From the cell containing the given text, extract its center point as (X, Y) coordinate. 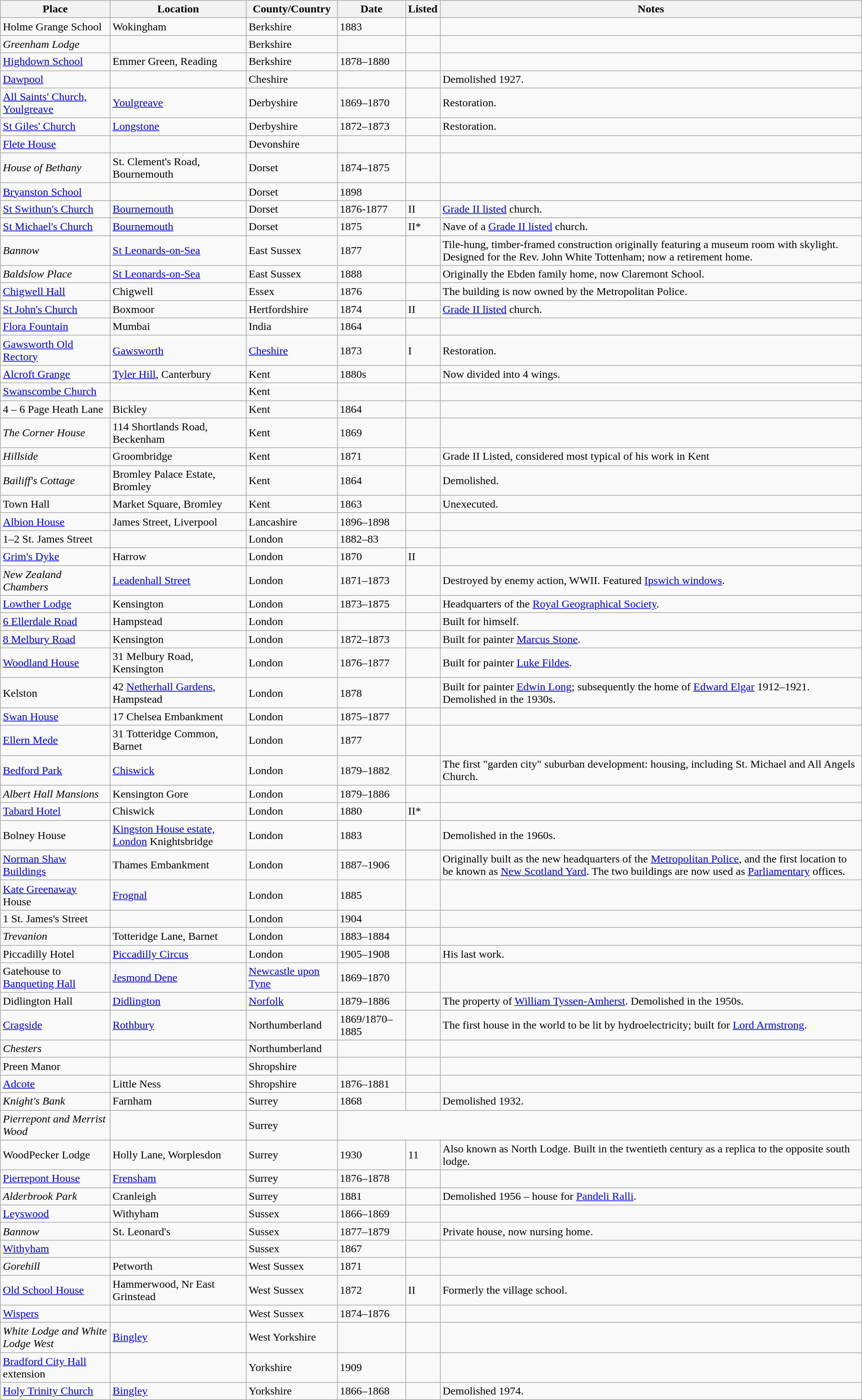
Bickley (178, 409)
Tyler Hill, Canterbury (178, 374)
Alcroft Grange (55, 374)
1878–1880 (372, 62)
Demolished 1956 – house for Pandeli Ralli. (651, 1196)
Frensham (178, 1179)
Grade II Listed, considered most typical of his work in Kent (651, 457)
Alderbrook Park (55, 1196)
Hampstead (178, 622)
Demolished. (651, 480)
The first "garden city" suburban development: housing, including St. Michael and All Angels Church. (651, 770)
1885 (372, 895)
Bradford City Hall extension (55, 1368)
Demolished 1932. (651, 1101)
Leadenhall Street (178, 580)
Chesters (55, 1049)
St John's Church (55, 309)
India (292, 327)
1866–1869 (372, 1214)
Piccadilly Circus (178, 954)
1871–1873 (372, 580)
1873 (372, 351)
New Zealand Chambers (55, 580)
1873–1875 (372, 604)
1875 (372, 226)
31 Melbury Road, Kensington (178, 663)
Groombridge (178, 457)
Holy Trinity Church (55, 1391)
1 St. James's Street (55, 919)
All Saints' Church, Youlgreave (55, 103)
1905–1908 (372, 954)
Cranleigh (178, 1196)
1874–1876 (372, 1314)
Hammerwood, Nr East Grinstead (178, 1290)
St Michael's Church (55, 226)
Little Ness (178, 1084)
St. Clement's Road, Bournemouth (178, 168)
West Yorkshire (292, 1337)
1869 (372, 433)
Nave of a Grade II listed church. (651, 226)
1–2 St. James Street (55, 539)
Swanscombe Church (55, 392)
Bolney House (55, 835)
Flora Fountain (55, 327)
1878 (372, 693)
1875–1877 (372, 717)
Old School House (55, 1290)
1876–1881 (372, 1084)
1872 (372, 1290)
Grim's Dyke (55, 556)
Trevanion (55, 936)
Gorehill (55, 1266)
4 – 6 Page Heath Lane (55, 409)
Newcastle upon Tyne (292, 978)
Preen Manor (55, 1066)
St Giles' Church (55, 127)
1882–83 (372, 539)
The Corner House (55, 433)
Holme Grange School (55, 27)
Rothbury (178, 1025)
Youlgreave (178, 103)
Now divided into 4 wings. (651, 374)
Ellern Mede (55, 740)
Gawsworth Old Rectory (55, 351)
Didlington (178, 1001)
11 (423, 1155)
Kate Greenaway House (55, 895)
1876 (372, 292)
Holly Lane, Worplesdon (178, 1155)
1876-1877 (372, 209)
Baldslow Place (55, 274)
Adcote (55, 1084)
Devonshire (292, 144)
Gawsworth (178, 351)
St. Leonard's (178, 1231)
1877–1879 (372, 1231)
1870 (372, 556)
Essex (292, 292)
Chigwell (178, 292)
1868 (372, 1101)
Tabard Hotel (55, 811)
White Lodge and White Lodge West (55, 1337)
1883–1884 (372, 936)
1888 (372, 274)
Piccadilly Hotel (55, 954)
Built for painter Marcus Stone. (651, 639)
Date (372, 9)
James Street, Liverpool (178, 521)
Wokingham (178, 27)
Greenham Lodge (55, 44)
Kensington Gore (178, 794)
Longstone (178, 127)
Albert Hall Mansions (55, 794)
Knight's Bank (55, 1101)
Bedford Park (55, 770)
Boxmoor (178, 309)
1866–1868 (372, 1391)
Albion House (55, 521)
1930 (372, 1155)
Wispers (55, 1314)
Notes (651, 9)
Location (178, 9)
Bailiff's Cottage (55, 480)
Swan House (55, 717)
House of Bethany (55, 168)
Farnham (178, 1101)
Didlington Hall (55, 1001)
Cragside (55, 1025)
Formerly the village school. (651, 1290)
1869/1870–1885 (372, 1025)
Kingston House estate, London Knightsbridge (178, 835)
Woodland House (55, 663)
Norman Shaw Buildings (55, 865)
Pierrepont House (55, 1179)
1880s (372, 374)
Headquarters of the Royal Geographical Society. (651, 604)
Place (55, 9)
1896–1898 (372, 521)
Lowther Lodge (55, 604)
Flete House (55, 144)
Demolished in the 1960s. (651, 835)
Jesmond Dene (178, 978)
1863 (372, 504)
Pierrepont and Merrist Wood (55, 1125)
6 Ellerdale Road (55, 622)
Market Square, Bromley (178, 504)
1876–1878 (372, 1179)
Demolished 1927. (651, 79)
Lancashire (292, 521)
1874 (372, 309)
Hertfordshire (292, 309)
St Swithun's Church (55, 209)
Private house, now nursing home. (651, 1231)
Kelston (55, 693)
Also known as North Lodge. Built in the twentieth century as a replica to the opposite south lodge. (651, 1155)
Destroyed by enemy action, WWII. Featured Ipswich windows. (651, 580)
Unexecuted. (651, 504)
Built for painter Edwin Long; subsequently the home of Edward Elgar 1912–1921. Demolished in the 1930s. (651, 693)
1904 (372, 919)
Originally the Ebden family home, now Claremont School. (651, 274)
County/Country (292, 9)
Petworth (178, 1266)
The property of William Tyssen-Amherst. Demolished in the 1950s. (651, 1001)
1909 (372, 1368)
Built for painter Luke Fildes. (651, 663)
42 Netherhall Gardens, Hampstead (178, 693)
Bryanston School (55, 191)
Mumbai (178, 327)
Frognal (178, 895)
1881 (372, 1196)
31 Totteridge Common, Barnet (178, 740)
His last work. (651, 954)
Highdown School (55, 62)
Harrow (178, 556)
Chigwell Hall (55, 292)
8 Melbury Road (55, 639)
1898 (372, 191)
Hillside (55, 457)
1887–1906 (372, 865)
Dawpool (55, 79)
Thames Embankment (178, 865)
Listed (423, 9)
Town Hall (55, 504)
Demolished 1974. (651, 1391)
114 Shortlands Road, Beckenham (178, 433)
The first house in the world to be lit by hydroelectricity; built for Lord Armstrong. (651, 1025)
1874–1875 (372, 168)
1880 (372, 811)
Norfolk (292, 1001)
Built for himself. (651, 622)
Totteridge Lane, Barnet (178, 936)
The building is now owned by the Metropolitan Police. (651, 292)
I (423, 351)
Bromley Palace Estate, Bromley (178, 480)
1879–1882 (372, 770)
17 Chelsea Embankment (178, 717)
WoodPecker Lodge (55, 1155)
Leyswood (55, 1214)
1867 (372, 1249)
Emmer Green, Reading (178, 62)
1876–1877 (372, 663)
Gatehouse to Banqueting Hall (55, 978)
